Return the (x, y) coordinate for the center point of the cell that contains the specified text.  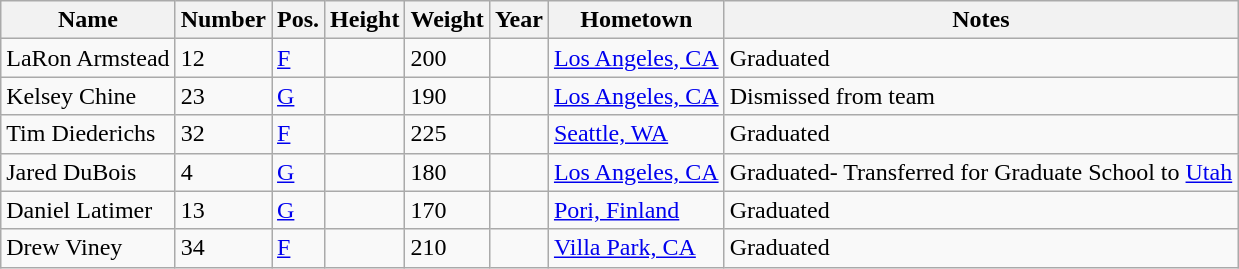
13 (223, 210)
180 (447, 172)
Villa Park, CA (636, 248)
Weight (447, 20)
Tim Diederichs (88, 134)
Pori, Finland (636, 210)
170 (447, 210)
Notes (981, 20)
Height (365, 20)
32 (223, 134)
Name (88, 20)
Number (223, 20)
Jared DuBois (88, 172)
Daniel Latimer (88, 210)
Year (518, 20)
Kelsey Chine (88, 96)
Drew Viney (88, 248)
210 (447, 248)
LaRon Armstead (88, 58)
23 (223, 96)
Seattle, WA (636, 134)
225 (447, 134)
200 (447, 58)
Dismissed from team (981, 96)
Hometown (636, 20)
12 (223, 58)
Graduated- Transferred for Graduate School to Utah (981, 172)
190 (447, 96)
34 (223, 248)
4 (223, 172)
Pos. (298, 20)
